Detect which cell encompasses the target text, then output its (x, y) center coordinate. 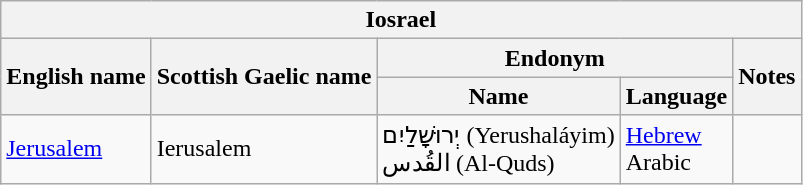
Iosrael (401, 20)
HebrewArabic (676, 149)
Endonym (555, 58)
English name (76, 77)
יְרוּשָׁלַיִם (Yerushaláyim)القُدس (Al-Quds) (498, 149)
Notes (767, 77)
Scottish Gaelic name (264, 77)
Language (676, 96)
Ierusalem (264, 149)
Jerusalem (76, 149)
Name (498, 96)
